Find where the given text appears and provide that cell's center as [x, y] coordinate. 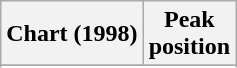
Chart (1998) [72, 34]
Peakposition [189, 34]
